Locate the cell with the specified text and output its (x, y) center coordinate. 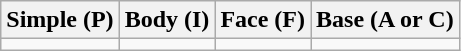
Base (A or C) (386, 20)
Simple (P) (60, 20)
Face (F) (263, 20)
Body (I) (167, 20)
